Pinpoint the cell where the given text exists, returning its (x, y) midpoint coordinate. 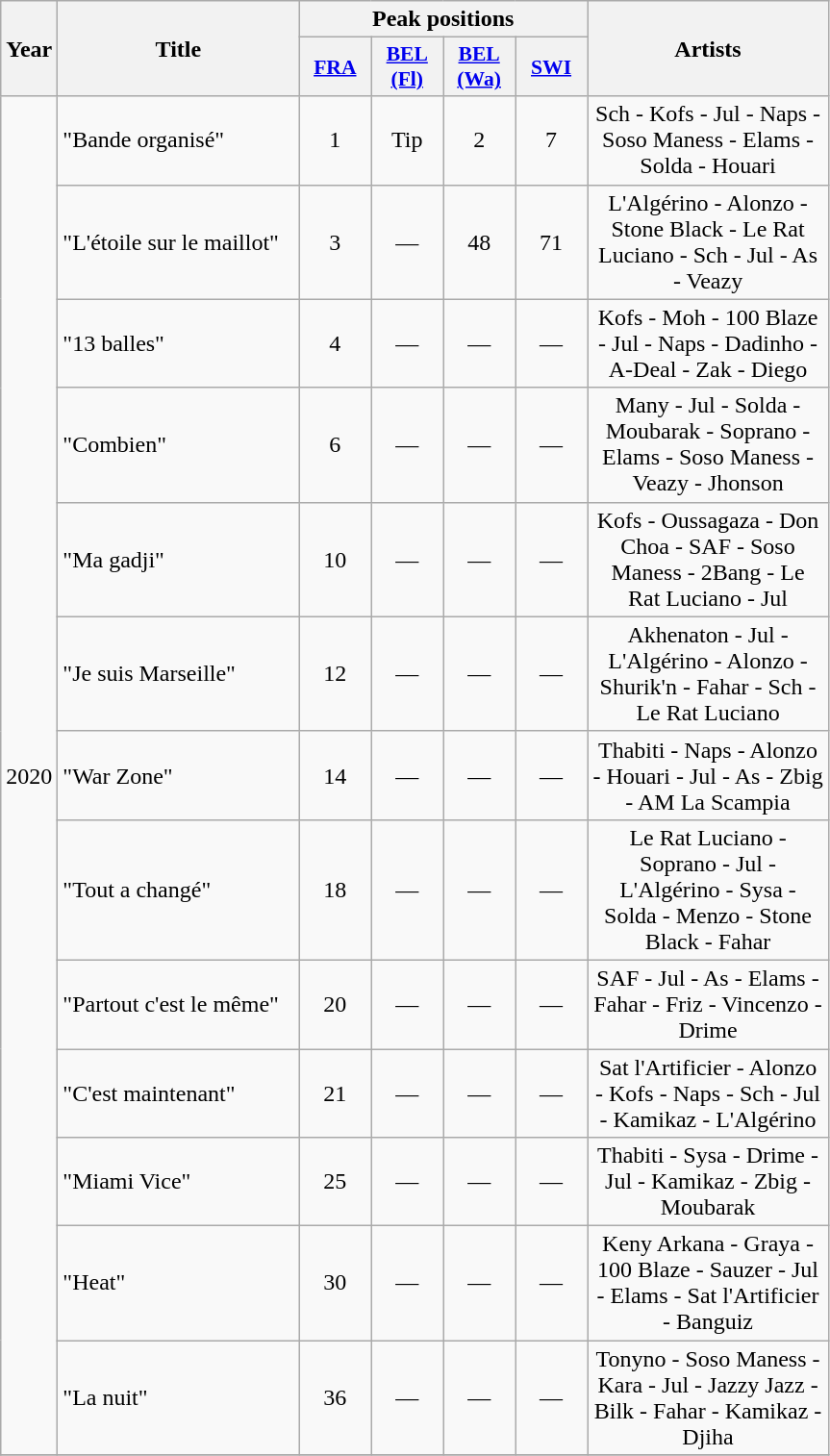
Tip (408, 140)
SAF - Jul - As - Elams - Fahar - Friz - Vincenzo - Drime (708, 1004)
36 (335, 1398)
Akhenaton - Jul - L'Algérino - Alonzo - Shurik'n - Fahar - Sch - Le Rat Luciano (708, 673)
SWI (552, 67)
4 (335, 343)
14 (335, 775)
Peak positions (443, 19)
Year (29, 48)
Many - Jul - Solda - Moubarak - Soprano - Elams - Soso Maness - Veazy - Jhonson (708, 444)
2020 (29, 775)
FRA (335, 67)
3 (335, 242)
25 (335, 1182)
BEL(Fl) (408, 67)
"Heat" (179, 1283)
Title (179, 48)
Artists (708, 48)
2 (479, 140)
"Je suis Marseille" (179, 673)
"13 balles" (179, 343)
"Bande organisé" (179, 140)
Kofs - Moh - 100 Blaze - Jul - Naps - Dadinho - A-Deal - Zak - Diego (708, 343)
Tonyno - Soso Maness - Kara - Jul - Jazzy Jazz - Bilk - Fahar - Kamikaz - Djiha (708, 1398)
Thabiti - Sysa - Drime - Jul - Kamikaz - Zbig - Moubarak (708, 1182)
"Tout a changé" (179, 890)
1 (335, 140)
18 (335, 890)
71 (552, 242)
10 (335, 560)
48 (479, 242)
"Miami Vice" (179, 1182)
6 (335, 444)
12 (335, 673)
"War Zone" (179, 775)
"L'étoile sur le maillot" (179, 242)
L'Algérino - Alonzo - Stone Black - Le Rat Luciano - Sch - Jul - As - Veazy (708, 242)
Keny Arkana - Graya - 100 Blaze - Sauzer - Jul - Elams - Sat l'Artificier - Banguiz (708, 1283)
"Partout c'est le même" (179, 1004)
BEL(Wa) (479, 67)
Thabiti - Naps - Alonzo - Houari - Jul - As - Zbig - AM La Scampia (708, 775)
"Combien" (179, 444)
Sch - Kofs - Jul - Naps - Soso Maness - Elams - Solda - Houari (708, 140)
"Ma gadji" (179, 560)
Kofs - Oussagaza - Don Choa - SAF - Soso Maness - 2Bang - Le Rat Luciano - Jul (708, 560)
21 (335, 1092)
30 (335, 1283)
20 (335, 1004)
"C'est maintenant" (179, 1092)
Sat l'Artificier - Alonzo - Kofs - Naps - Sch - Jul - Kamikaz - L'Algérino (708, 1092)
7 (552, 140)
"La nuit" (179, 1398)
Le Rat Luciano - Soprano - Jul - L'Algérino - Sysa - Solda - Menzo - Stone Black - Fahar (708, 890)
